Extract the (X, Y) coordinate from the center of the cell holding the provided text.  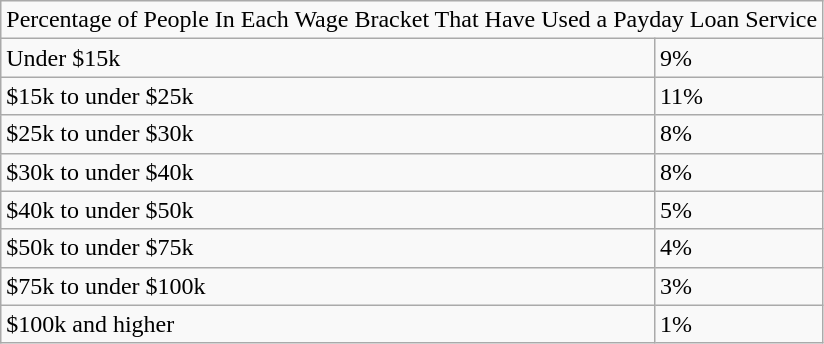
$25k to under $30k (328, 134)
1% (738, 324)
$100k and higher (328, 324)
$75k to under $100k (328, 286)
11% (738, 96)
4% (738, 248)
9% (738, 58)
$30k to under $40k (328, 172)
3% (738, 286)
5% (738, 210)
$40k to under $50k (328, 210)
Percentage of People In Each Wage Bracket That Have Used a Payday Loan Service (412, 20)
Under $15k (328, 58)
$15k to under $25k (328, 96)
$50k to under $75k (328, 248)
